From the cell containing the given text, extract its center point as (X, Y) coordinate. 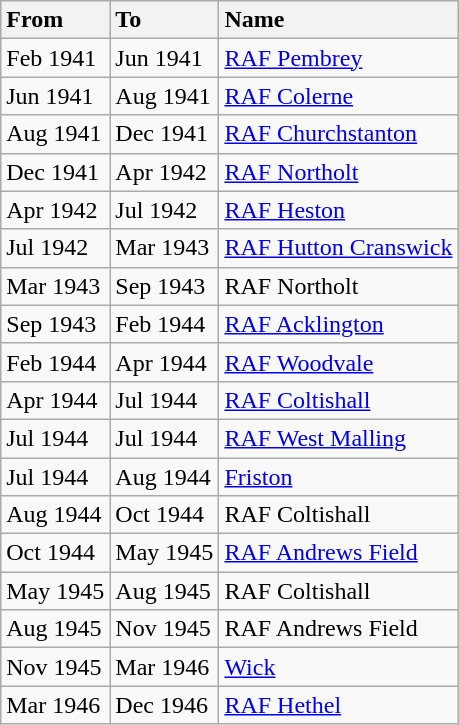
RAF Churchstanton (338, 134)
RAF Colerne (338, 96)
Name (338, 20)
From (56, 20)
Wick (338, 667)
RAF Acklington (338, 324)
RAF West Malling (338, 438)
To (164, 20)
Feb 1941 (56, 58)
RAF Hethel (338, 705)
Friston (338, 477)
Dec 1946 (164, 705)
RAF Pembrey (338, 58)
RAF Hutton Cranswick (338, 248)
RAF Woodvale (338, 362)
RAF Heston (338, 210)
